Detect which cell encompasses the target text, then output its (x, y) center coordinate. 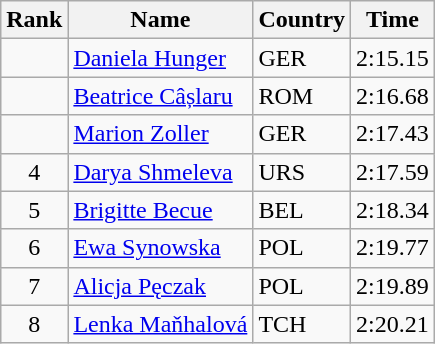
URS (302, 172)
2:19.77 (393, 248)
BEL (302, 210)
7 (34, 286)
Ewa Synowska (160, 248)
6 (34, 248)
Marion Zoller (160, 134)
2:20.21 (393, 324)
2:18.34 (393, 210)
Rank (34, 20)
2:15.15 (393, 58)
Darya Shmeleva (160, 172)
2:19.89 (393, 286)
5 (34, 210)
2:17.43 (393, 134)
8 (34, 324)
Name (160, 20)
2:17.59 (393, 172)
Brigitte Becue (160, 210)
Beatrice Câșlaru (160, 96)
4 (34, 172)
Daniela Hunger (160, 58)
Country (302, 20)
Alicja Pęczak (160, 286)
TCH (302, 324)
ROM (302, 96)
Time (393, 20)
2:16.68 (393, 96)
Lenka Maňhalová (160, 324)
